Output the [X, Y] coordinate of the center of the cell containing the given text.  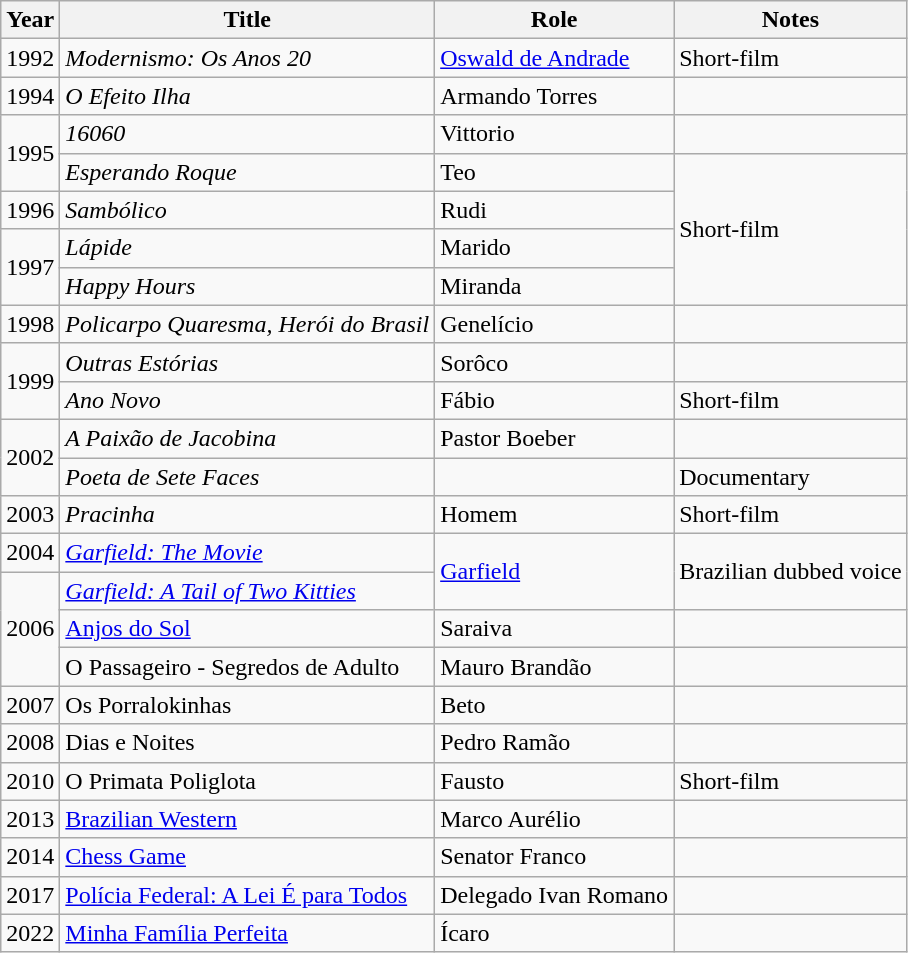
Ano Novo [248, 400]
Vittorio [554, 134]
Documentary [791, 477]
Lápide [248, 248]
Notes [791, 20]
1994 [30, 96]
Os Porralokinhas [248, 705]
1997 [30, 267]
Sorôco [554, 362]
Senator Franco [554, 857]
2017 [30, 895]
Oswald de Andrade [554, 58]
Miranda [554, 286]
Homem [554, 515]
Chess Game [248, 857]
1996 [30, 210]
Garfield: A Tail of Two Kitties [248, 591]
Genelício [554, 324]
2006 [30, 629]
2010 [30, 781]
1998 [30, 324]
Rudi [554, 210]
Outras Estórias [248, 362]
Anjos do Sol [248, 629]
O Efeito Ilha [248, 96]
O Passageiro - Segredos de Adulto [248, 667]
Brazilian Western [248, 819]
Pracinha [248, 515]
2013 [30, 819]
1999 [30, 381]
Teo [554, 172]
Fábio [554, 400]
Policarpo Quaresma, Herói do Brasil [248, 324]
Beto [554, 705]
2007 [30, 705]
Garfield: The Movie [248, 553]
Year [30, 20]
Modernismo: Os Anos 20 [248, 58]
Happy Hours [248, 286]
O Primata Poliglota [248, 781]
Brazilian dubbed voice [791, 572]
Saraiva [554, 629]
Ícaro [554, 933]
Esperando Roque [248, 172]
2022 [30, 933]
Poeta de Sete Faces [248, 477]
2008 [30, 743]
1995 [30, 153]
2002 [30, 457]
Pastor Boeber [554, 438]
Garfield [554, 572]
Role [554, 20]
Pedro Ramão [554, 743]
Sambólico [248, 210]
Mauro Brandão [554, 667]
16060 [248, 134]
Minha Família Perfeita [248, 933]
2004 [30, 553]
Marido [554, 248]
Delegado Ivan Romano [554, 895]
Polícia Federal: A Lei É para Todos [248, 895]
Marco Aurélio [554, 819]
2003 [30, 515]
Fausto [554, 781]
Armando Torres [554, 96]
A Paixão de Jacobina [248, 438]
1992 [30, 58]
2014 [30, 857]
Dias e Noites [248, 743]
Title [248, 20]
